Find where the given text appears and provide that cell's center as [X, Y] coordinate. 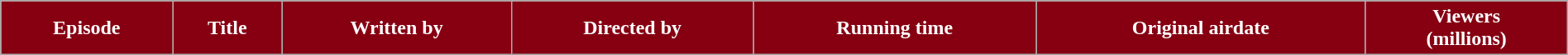
Running time [895, 28]
Written by [397, 28]
Title [227, 28]
Directed by [632, 28]
Original airdate [1201, 28]
Viewers(millions) [1466, 28]
Episode [87, 28]
